Detect which cell encompasses the target text, then output its [X, Y] center coordinate. 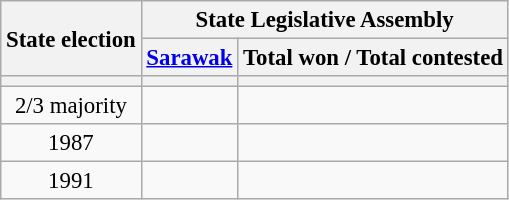
Total won / Total contested [374, 58]
1991 [71, 181]
State Legislative Assembly [324, 20]
State election [71, 38]
2/3 majority [71, 106]
Sarawak [190, 58]
1987 [71, 143]
